Return [X, Y] of the center of cell containing provided text 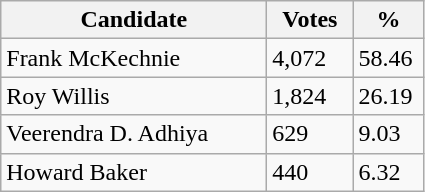
% [388, 20]
1,824 [310, 96]
26.19 [388, 96]
Roy Willis [134, 96]
440 [310, 172]
629 [310, 134]
Candidate [134, 20]
Votes [310, 20]
4,072 [310, 58]
Veerendra D. Adhiya [134, 134]
Howard Baker [134, 172]
9.03 [388, 134]
Frank McKechnie [134, 58]
6.32 [388, 172]
58.46 [388, 58]
